Output the [X, Y] coordinate of the center of the cell containing the given text.  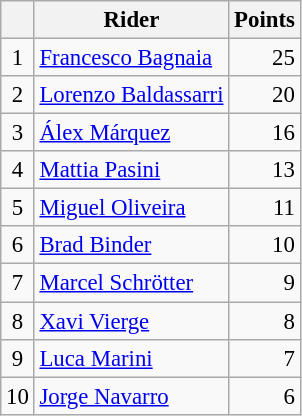
Rider [132, 20]
5 [18, 208]
20 [264, 95]
1 [18, 58]
Mattia Pasini [132, 170]
Xavi Vierge [132, 321]
2 [18, 95]
Lorenzo Baldassarri [132, 95]
Jorge Navarro [132, 396]
Marcel Schrötter [132, 283]
Luca Marini [132, 358]
16 [264, 133]
Points [264, 20]
Francesco Bagnaia [132, 58]
25 [264, 58]
3 [18, 133]
13 [264, 170]
Miguel Oliveira [132, 208]
Álex Márquez [132, 133]
4 [18, 170]
11 [264, 208]
Brad Binder [132, 245]
